Search for the cell housing the specified text and yield its [X, Y] center coordinate. 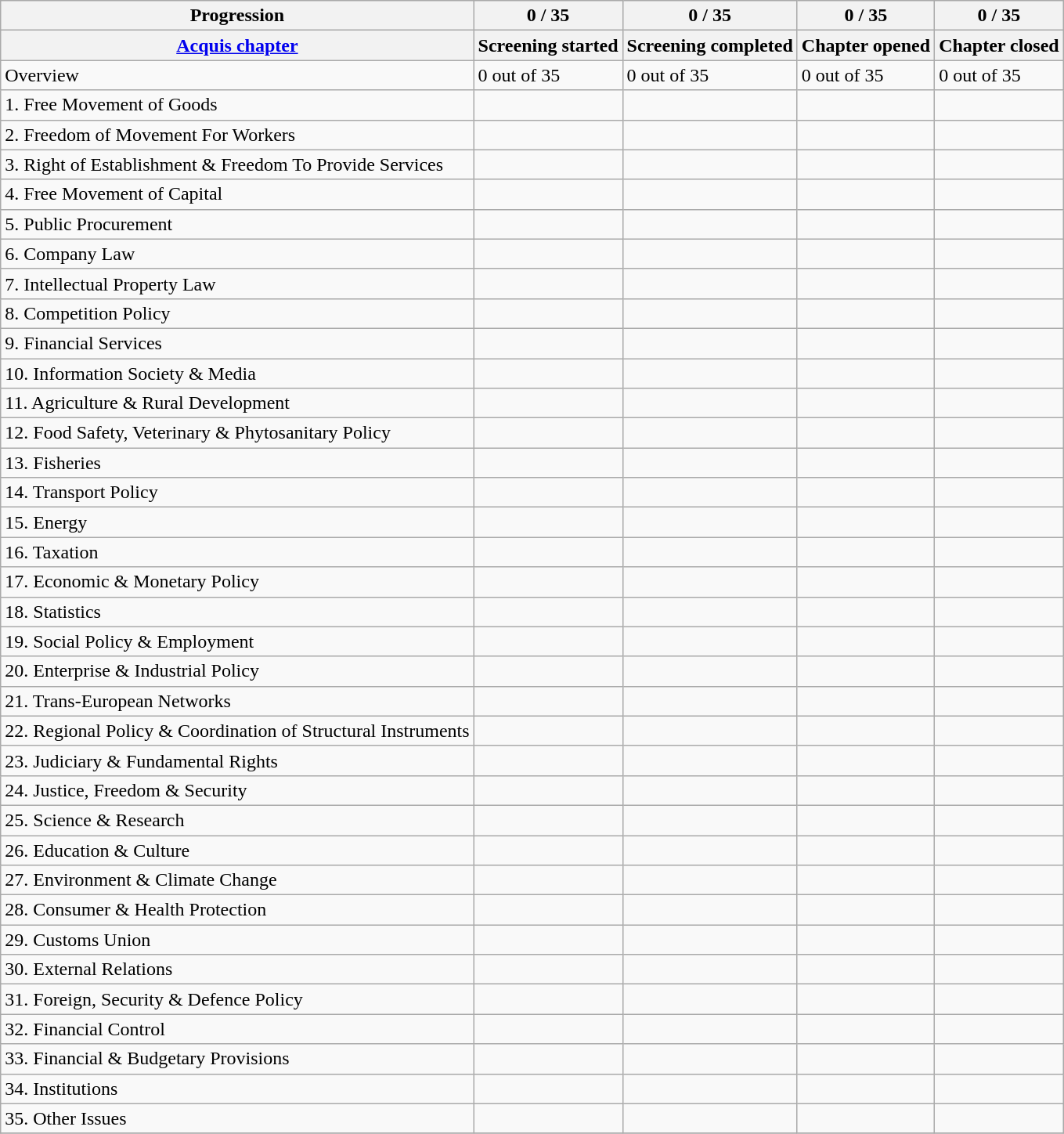
Chapter closed [999, 45]
8. Competition Policy [237, 313]
Chapter opened [866, 45]
30. External Relations [237, 970]
6. Company Law [237, 254]
13. Fisheries [237, 463]
4. Free Movement of Capital [237, 194]
21. Trans-European Networks [237, 701]
24. Justice, Freedom & Security [237, 790]
12. Food Safety, Veterinary & Phytosanitary Policy [237, 433]
3. Right of Establishment & Freedom To Provide Services [237, 164]
22. Regional Policy & Coordination of Structural Instruments [237, 731]
29. Customs Union [237, 940]
Screening completed [709, 45]
25. Science & Research [237, 820]
33. Financial & Budgetary Provisions [237, 1059]
14. Transport Policy [237, 493]
32. Financial Control [237, 1029]
Overview [237, 75]
5. Public Procurement [237, 224]
31. Foreign, Security & Defence Policy [237, 999]
9. Financial Services [237, 343]
18. Statistics [237, 612]
35. Other Issues [237, 1118]
Progression [237, 16]
11. Agriculture & Rural Development [237, 403]
2. Freedom of Movement For Workers [237, 135]
Acquis chapter [237, 45]
10. Information Society & Media [237, 374]
7. Intellectual Property Law [237, 283]
20. Enterprise & Industrial Policy [237, 671]
34. Institutions [237, 1089]
28. Consumer & Health Protection [237, 910]
15. Energy [237, 522]
1. Free Movement of Goods [237, 105]
16. Taxation [237, 552]
Screening started [548, 45]
17. Economic & Monetary Policy [237, 582]
23. Judiciary & Fundamental Rights [237, 760]
26. Education & Culture [237, 850]
19. Social Policy & Employment [237, 641]
27. Environment & Climate Change [237, 880]
